Extract the (x, y) coordinate from the center of the cell holding the provided text.  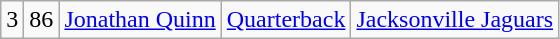
Jacksonville Jaguars (455, 20)
Jonathan Quinn (140, 20)
Quarterback (286, 20)
86 (42, 20)
3 (12, 20)
